Pinpoint the cell where the given text exists, returning its (x, y) midpoint coordinate. 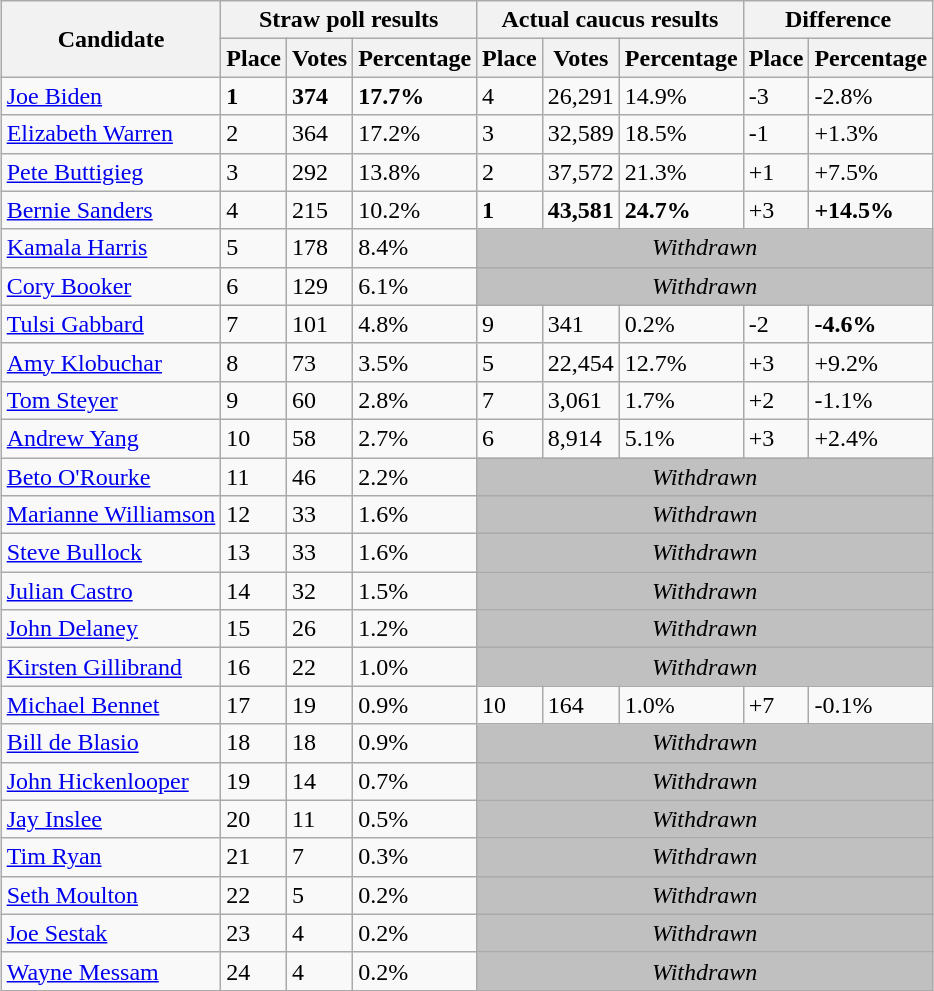
Andrew Yang (111, 438)
215 (319, 210)
Elizabeth Warren (111, 134)
0.7% (415, 781)
Bill de Blasio (111, 743)
12 (254, 515)
Actual caucus results (610, 20)
+9.2% (871, 362)
60 (319, 400)
Wayne Messam (111, 971)
Seth Moulton (111, 895)
Amy Klobuchar (111, 362)
341 (580, 324)
Michael Bennet (111, 705)
Joe Sestak (111, 933)
32 (319, 591)
John Hickenlooper (111, 781)
129 (319, 286)
Julian Castro (111, 591)
22,454 (580, 362)
20 (254, 819)
12.7% (681, 362)
3,061 (580, 400)
-1 (776, 134)
17 (254, 705)
14.9% (681, 96)
1.2% (415, 629)
24.7% (681, 210)
17.2% (415, 134)
292 (319, 172)
Steve Bullock (111, 553)
Pete Buttigieg (111, 172)
73 (319, 362)
-0.1% (871, 705)
13.8% (415, 172)
5.1% (681, 438)
43,581 (580, 210)
1.7% (681, 400)
101 (319, 324)
1.5% (415, 591)
21 (254, 857)
46 (319, 477)
+1 (776, 172)
6.1% (415, 286)
-2.8% (871, 96)
32,589 (580, 134)
Jay Inslee (111, 819)
2.7% (415, 438)
17.7% (415, 96)
178 (319, 248)
Kirsten Gillibrand (111, 667)
4.8% (415, 324)
Joe Biden (111, 96)
21.3% (681, 172)
8 (254, 362)
Beto O'Rourke (111, 477)
0.5% (415, 819)
2.2% (415, 477)
+2 (776, 400)
+2.4% (871, 438)
Bernie Sanders (111, 210)
-1.1% (871, 400)
Tulsi Gabbard (111, 324)
23 (254, 933)
Candidate (111, 39)
+7 (776, 705)
-3 (776, 96)
58 (319, 438)
2.8% (415, 400)
26,291 (580, 96)
364 (319, 134)
-4.6% (871, 324)
16 (254, 667)
24 (254, 971)
John Delaney (111, 629)
+14.5% (871, 210)
8.4% (415, 248)
Tom Steyer (111, 400)
Cory Booker (111, 286)
+7.5% (871, 172)
15 (254, 629)
13 (254, 553)
0.3% (415, 857)
Tim Ryan (111, 857)
Straw poll results (349, 20)
18.5% (681, 134)
10.2% (415, 210)
26 (319, 629)
Marianne Williamson (111, 515)
Difference (838, 20)
164 (580, 705)
3.5% (415, 362)
+1.3% (871, 134)
37,572 (580, 172)
Kamala Harris (111, 248)
-2 (776, 324)
374 (319, 96)
8,914 (580, 438)
